Capture the cell that displays the provided text and extract its [X, Y] central coordinate. 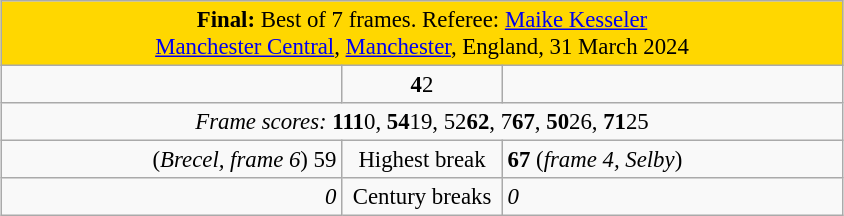
67 (frame 4, Selby) [672, 160]
(Brecel, frame 6) 59 [172, 160]
Frame scores: 1110, 5419, 5262, 767, 5026, 7125 [422, 122]
Highest break [422, 160]
Final: Best of 7 frames. Referee: Maike KesselerManchester Central, Manchester, England, 31 March 2024 [422, 34]
Century breaks [422, 197]
42 [422, 85]
